Scan for the cell matching the given text and deliver its [X, Y] coordinate at center. 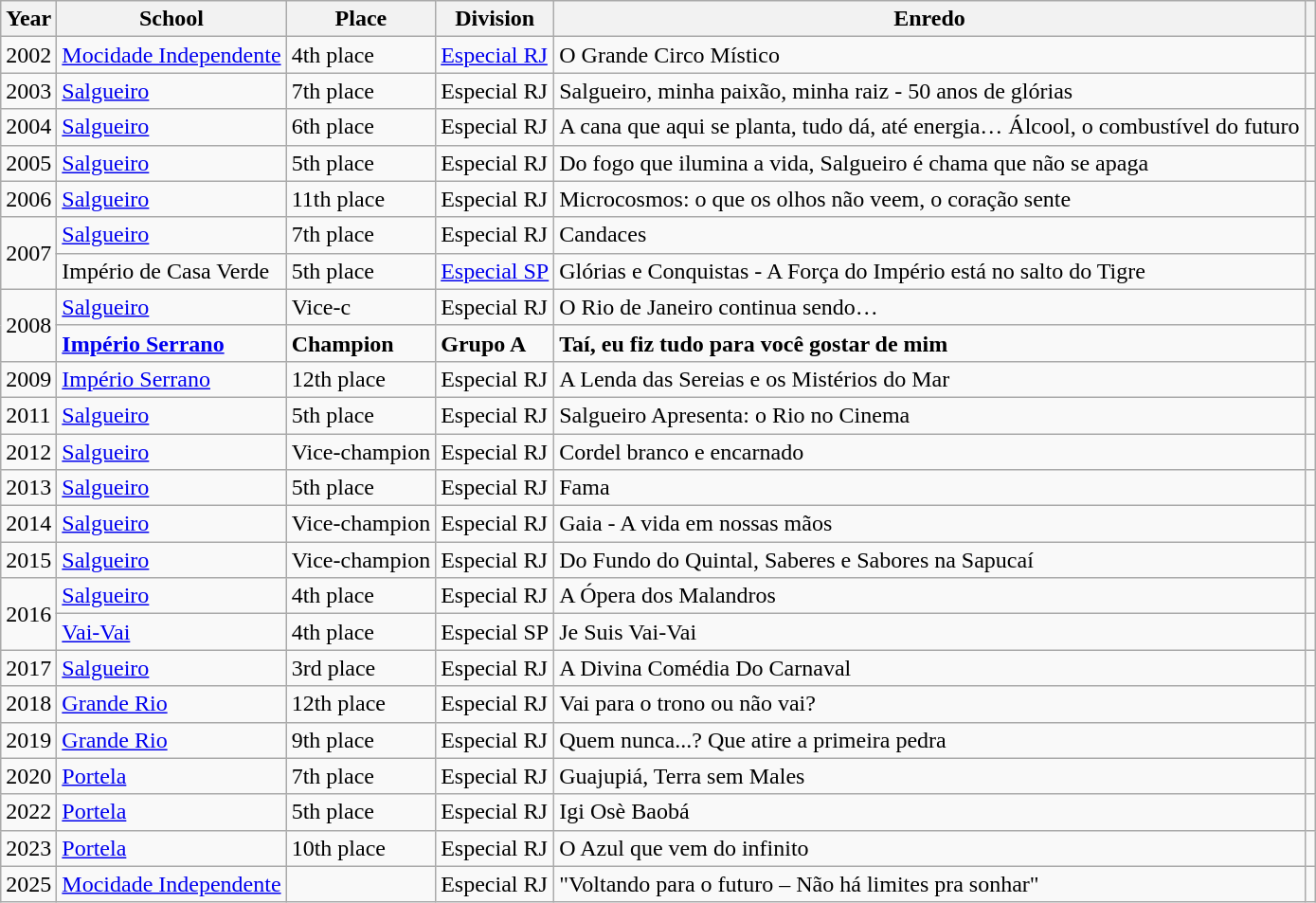
Quem nunca...? Que atire a primeira pedra [929, 740]
2004 [28, 127]
Taí, eu fiz tudo para você gostar de mim [929, 343]
Glórias e Conquistas - A Força do Império está no salto do Tigre [929, 271]
Guajupiá, Terra sem Males [929, 776]
2017 [28, 668]
A cana que aqui se planta, tudo dá, até energia… Álcool, o combustível do futuro [929, 127]
Igi Osè Baobá [929, 812]
2002 [28, 55]
2005 [28, 163]
2013 [28, 488]
2025 [28, 884]
2020 [28, 776]
2003 [28, 91]
School [171, 19]
2016 [28, 614]
A Lenda das Sereias e os Mistérios do Mar [929, 379]
6th place [361, 127]
Champion [361, 343]
2015 [28, 560]
2012 [28, 452]
Year [28, 19]
Candaces [929, 235]
2019 [28, 740]
O Rio de Janeiro continua sendo… [929, 307]
2011 [28, 415]
Império de Casa Verde [171, 271]
Vai para o trono ou não vai? [929, 704]
Salgueiro Apresenta: o Rio no Cinema [929, 415]
Vice-c [361, 307]
"Voltando para o futuro – Não há limites pra sonhar" [929, 884]
2022 [28, 812]
11th place [361, 199]
Salgueiro, minha paixão, minha raiz - 50 anos de glórias [929, 91]
Microcosmos: o que os olhos não veem, o coração sente [929, 199]
Vai-Vai [171, 632]
9th place [361, 740]
Division [495, 19]
O Grande Circo Místico [929, 55]
2008 [28, 325]
2018 [28, 704]
Do Fundo do Quintal, Saberes e Sabores na Sapucaí [929, 560]
Je Suis Vai-Vai [929, 632]
Enredo [929, 19]
Grupo A [495, 343]
2009 [28, 379]
Fama [929, 488]
3rd place [361, 668]
2023 [28, 848]
A Ópera dos Malandros [929, 596]
Gaia - A vida em nossas mãos [929, 524]
2006 [28, 199]
A Divina Comédia Do Carnaval [929, 668]
Cordel branco e encarnado [929, 452]
Place [361, 19]
Do fogo que ilumina a vida, Salgueiro é chama que não se apaga [929, 163]
10th place [361, 848]
2014 [28, 524]
O Azul que vem do infinito [929, 848]
2007 [28, 253]
